Provide the [X, Y] coordinate of the cell's center where the given text is located.  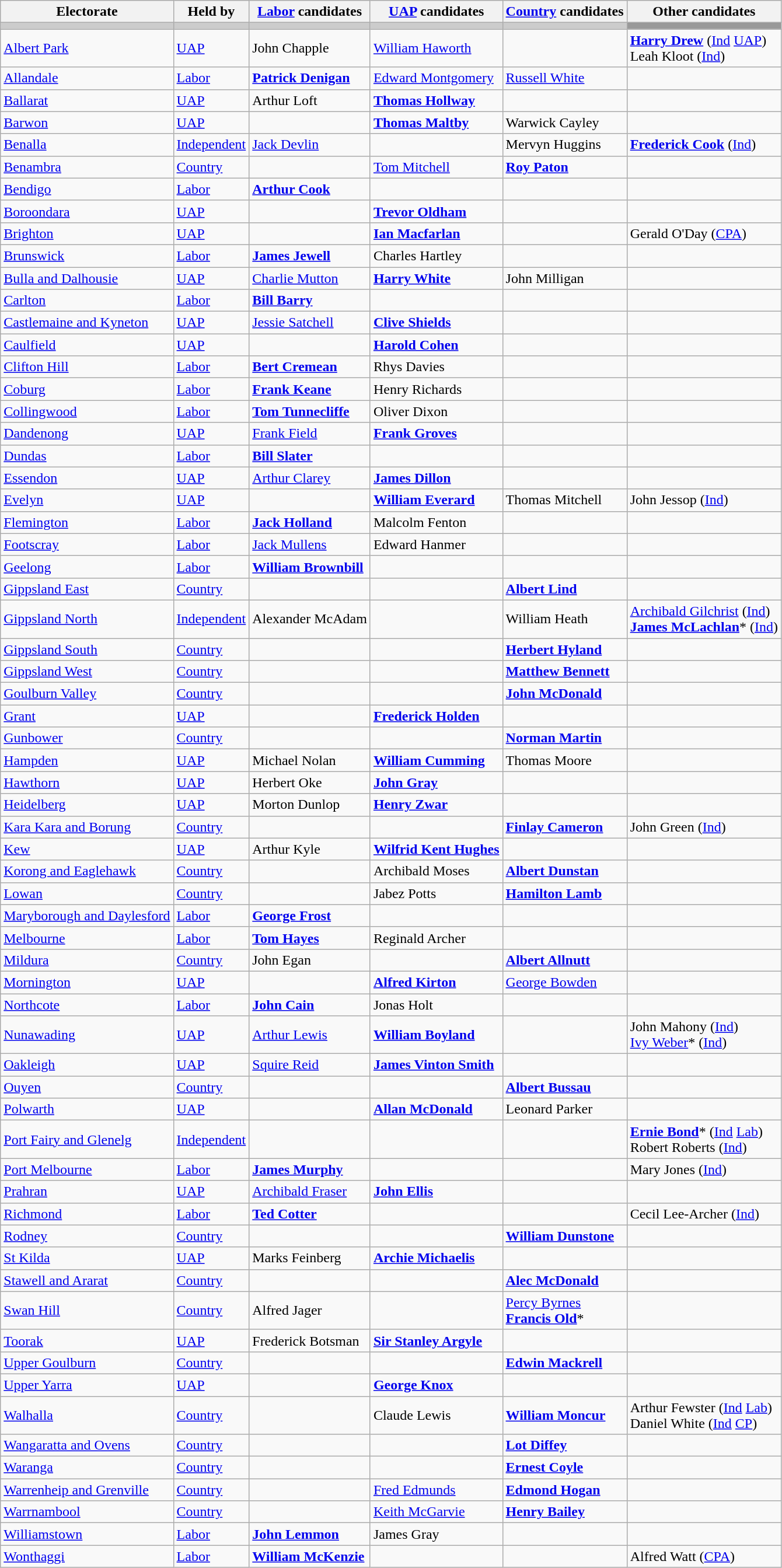
Alfred Watt (CPA) [704, 1556]
Prahran [87, 1192]
William Brownbill [310, 567]
Wilfrid Kent Hughes [437, 849]
Allan McDonald [437, 1109]
Harold Cohen [437, 345]
William Haworth [437, 48]
Trevor Oldham [437, 211]
Jessie Satchell [310, 323]
Alfred Jager [310, 1311]
Frederick Holden [437, 716]
Arthur Loft [310, 100]
Tom Mitchell [437, 167]
Bendigo [87, 189]
Archibald Gilchrist (Ind) James McLachlan* (Ind) [704, 619]
Carlton [87, 301]
Warrenheip and Grenville [87, 1490]
James Gray [437, 1534]
Ouyen [87, 1087]
Gunbower [87, 738]
William Cumming [437, 760]
Port Fairy and Glenelg [87, 1139]
Arthur Clarey [310, 478]
Clive Shields [437, 323]
Swan Hill [87, 1311]
Northcote [87, 1004]
Heidelberg [87, 805]
Arthur Kyle [310, 849]
Edward Hanmer [437, 544]
Thomas Moore [565, 760]
William McKenzie [310, 1556]
Port Melbourne [87, 1169]
Charlie Mutton [310, 278]
Thomas Mitchell [565, 500]
Brunswick [87, 256]
Held by [211, 12]
Tom Tunnecliffe [310, 411]
Polwarth [87, 1109]
Albert Park [87, 48]
Russell White [565, 78]
Leonard Parker [565, 1109]
George Bowden [565, 982]
Country candidates [565, 12]
Squire Reid [310, 1065]
Boroondara [87, 211]
Archibald Fraser [310, 1192]
Jack Holland [310, 522]
Williamstown [87, 1534]
Allandale [87, 78]
Edwin Mackrell [565, 1363]
Bill Barry [310, 301]
Harry White [437, 278]
Matthew Bennett [565, 672]
Wonthaggi [87, 1556]
Roy Paton [565, 167]
Arthur Fewster (Ind Lab) Daniel White (Ind CP) [704, 1415]
Finlay Cameron [565, 827]
Frank Keane [310, 389]
Kara Kara and Borung [87, 827]
Upper Goulburn [87, 1363]
Archibald Moses [437, 871]
Walhalla [87, 1415]
Evelyn [87, 500]
Tom Hayes [310, 938]
Rodney [87, 1236]
Korong and Eaglehawk [87, 871]
Ted Cotter [310, 1214]
Gerald O'Day (CPA) [704, 233]
Alexander McAdam [310, 619]
Mildura [87, 960]
Arthur Lewis [310, 1035]
Edward Montgomery [437, 78]
Rhys Davies [437, 367]
Waranga [87, 1468]
Bert Cremean [310, 367]
Jack Devlin [310, 145]
John Chapple [310, 48]
James Jewell [310, 256]
John Mahony (Ind) Ivy Weber* (Ind) [704, 1035]
Grant [87, 716]
Bill Slater [310, 456]
Gippsland North [87, 619]
Hampden [87, 760]
Patrick Denigan [310, 78]
John Green (Ind) [704, 827]
Jack Mullens [310, 544]
Lot Diffey [565, 1445]
Oliver Dixon [437, 411]
Mary Jones (Ind) [704, 1169]
Richmond [87, 1214]
Hawthorn [87, 783]
William Everard [437, 500]
Benalla [87, 145]
Henry Bailey [565, 1512]
Clifton Hill [87, 367]
Marks Feinberg [310, 1258]
Fred Edmunds [437, 1490]
Footscray [87, 544]
Albert Bussau [565, 1087]
Geelong [87, 567]
Melbourne [87, 938]
Sir Stanley Argyle [437, 1340]
George Frost [310, 916]
Charles Hartley [437, 256]
Albert Allnutt [565, 960]
Norman Martin [565, 738]
Cecil Lee-Archer (Ind) [704, 1214]
Frederick Cook (Ind) [704, 145]
Herbert Hyland [565, 649]
Arthur Cook [310, 189]
Toorak [87, 1340]
Henry Richards [437, 389]
Warrnambool [87, 1512]
Benambra [87, 167]
Oakleigh [87, 1065]
James Murphy [310, 1169]
Stawell and Ararat [87, 1280]
Collingwood [87, 411]
Jabez Potts [437, 893]
Goulburn Valley [87, 694]
Jonas Holt [437, 1004]
Electorate [87, 12]
Keith McGarvie [437, 1512]
Dandenong [87, 434]
Henry Zwar [437, 805]
Labor candidates [310, 12]
Albert Dunstan [565, 871]
James Vinton Smith [437, 1065]
Claude Lewis [437, 1415]
Other candidates [704, 12]
St Kilda [87, 1258]
Mornington [87, 982]
Michael Nolan [310, 760]
William Dunstone [565, 1236]
Mervyn Huggins [565, 145]
Lowan [87, 893]
Caulfield [87, 345]
Thomas Maltby [437, 123]
John Lemmon [310, 1534]
Nunawading [87, 1035]
Brighton [87, 233]
Flemington [87, 522]
Frank Groves [437, 434]
George Knox [437, 1385]
Percy Byrnes Francis Old* [565, 1311]
Frederick Botsman [310, 1340]
Albert Lind [565, 589]
John Jessop (Ind) [704, 500]
UAP candidates [437, 12]
Thomas Hollway [437, 100]
John Egan [310, 960]
Coburg [87, 389]
Dundas [87, 456]
William Heath [565, 619]
Upper Yarra [87, 1385]
Warwick Cayley [565, 123]
Kew [87, 849]
Alfred Kirton [437, 982]
Ernie Bond* (Ind Lab) Robert Roberts (Ind) [704, 1139]
Hamilton Lamb [565, 893]
Harry Drew (Ind UAP) Leah Kloot (Ind) [704, 48]
Herbert Oke [310, 783]
William Moncur [565, 1415]
Bulla and Dalhousie [87, 278]
Morton Dunlop [310, 805]
James Dillon [437, 478]
Gippsland West [87, 672]
Frank Field [310, 434]
Gippsland East [87, 589]
Maryborough and Daylesford [87, 916]
John Cain [310, 1004]
John Gray [437, 783]
Gippsland South [87, 649]
John Ellis [437, 1192]
Wangaratta and Ovens [87, 1445]
Ernest Coyle [565, 1468]
Castlemaine and Kyneton [87, 323]
Reginald Archer [437, 938]
Essendon [87, 478]
Ian Macfarlan [437, 233]
Alec McDonald [565, 1280]
Malcolm Fenton [437, 522]
William Boyland [437, 1035]
John Milligan [565, 278]
Barwon [87, 123]
John McDonald [565, 694]
Ballarat [87, 100]
Edmond Hogan [565, 1490]
Archie Michaelis [437, 1258]
